Capture the cell that displays the provided text and extract its (X, Y) central coordinate. 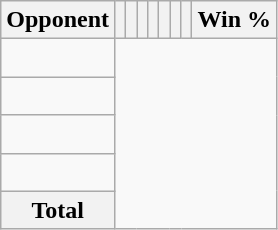
Opponent (58, 20)
Win % (234, 20)
Total (58, 210)
